Identify which cell holds the provided text, then report its (x, y) central coordinate. 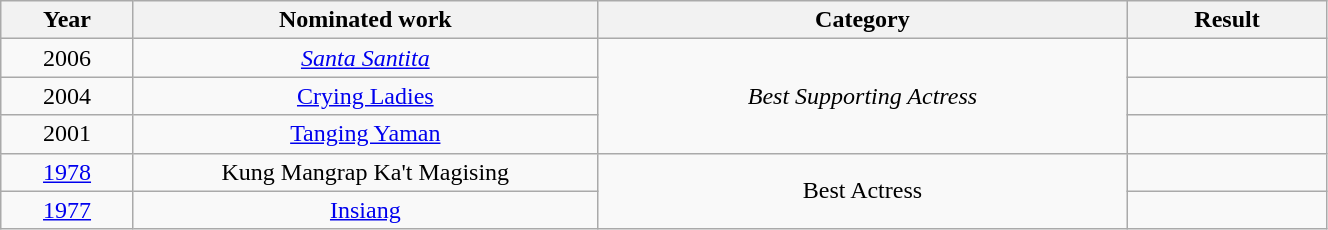
1977 (68, 210)
Kung Mangrap Ka't Magising (365, 172)
Tanging Yaman (365, 134)
Year (68, 20)
Best Supporting Actress (862, 96)
Category (862, 20)
2001 (68, 134)
2004 (68, 96)
1978 (68, 172)
Result (1228, 20)
Best Actress (862, 191)
2006 (68, 58)
Santa Santita (365, 58)
Nominated work (365, 20)
Insiang (365, 210)
Crying Ladies (365, 96)
